Locate the cell with the specified text and output its [x, y] center coordinate. 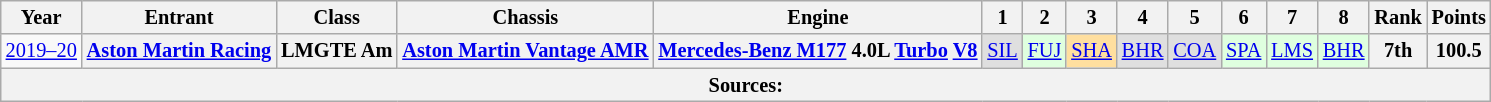
7th [1398, 51]
100.5 [1459, 51]
2019–20 [42, 51]
Rank [1398, 17]
SPA [1244, 51]
Mercedes-Benz M177 4.0L Turbo V8 [818, 51]
LMS [1292, 51]
6 [1244, 17]
Aston Martin Vantage AMR [525, 51]
Entrant [179, 17]
SHA [1091, 51]
Sources: [746, 85]
LMGTE Am [336, 51]
5 [1194, 17]
Chassis [525, 17]
1 [1002, 17]
Class [336, 17]
7 [1292, 17]
4 [1143, 17]
COA [1194, 51]
8 [1344, 17]
2 [1045, 17]
Aston Martin Racing [179, 51]
Engine [818, 17]
3 [1091, 17]
FUJ [1045, 51]
SIL [1002, 51]
Points [1459, 17]
Year [42, 17]
